Capture the cell that displays the provided text and extract its (x, y) central coordinate. 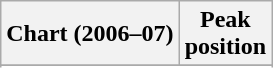
Peakposition (225, 34)
Chart (2006–07) (90, 34)
